Locate the cell with the specified text and output its [x, y] center coordinate. 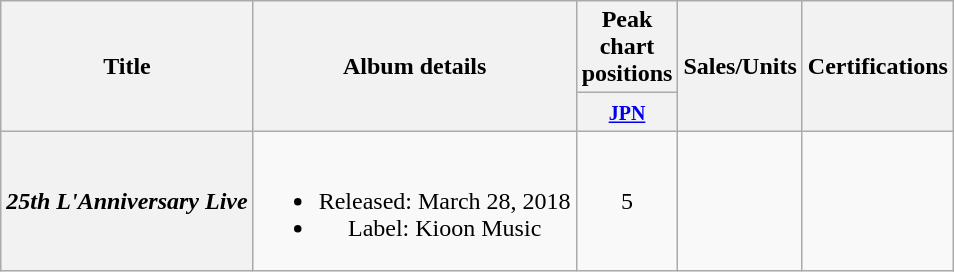
Released: March 28, 2018Label: Kioon Music [414, 201]
JPN [627, 112]
25th L'Anniversary Live [127, 201]
Album details [414, 66]
Title [127, 66]
Sales/Units [740, 66]
5 [627, 201]
Peak chart positions [627, 47]
Certifications [878, 66]
